From the cell containing the given text, extract its center point as (X, Y) coordinate. 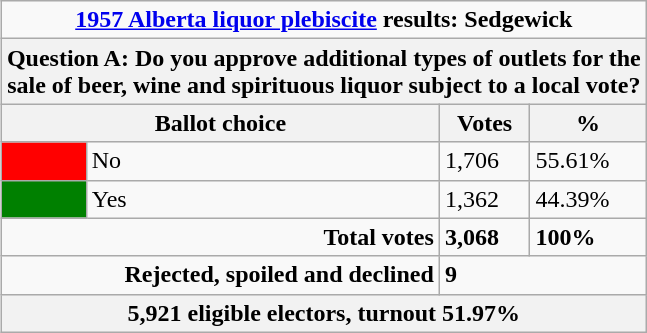
1,362 (484, 199)
Total votes (220, 237)
Rejected, spoiled and declined (220, 275)
1957 Alberta liquor plebiscite results: Sedgewick (324, 20)
Ballot choice (220, 123)
5,921 eligible electors, turnout 51.97% (324, 313)
% (588, 123)
9 (542, 275)
100% (588, 237)
No (262, 161)
3,068 (484, 237)
1,706 (484, 161)
Question A: Do you approve additional types of outlets for the sale of beer, wine and spirituous liquor subject to a local vote? (324, 72)
Votes (484, 123)
55.61% (588, 161)
44.39% (588, 199)
Yes (262, 199)
